Return the [x, y] coordinate for the center point of the cell that contains the specified text.  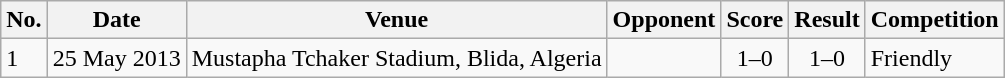
Date [116, 20]
1 [24, 58]
Competition [934, 20]
Opponent [664, 20]
25 May 2013 [116, 58]
Friendly [934, 58]
Venue [396, 20]
No. [24, 20]
Score [755, 20]
Result [827, 20]
Mustapha Tchaker Stadium, Blida, Algeria [396, 58]
